Search for the cell housing the specified text and yield its [x, y] center coordinate. 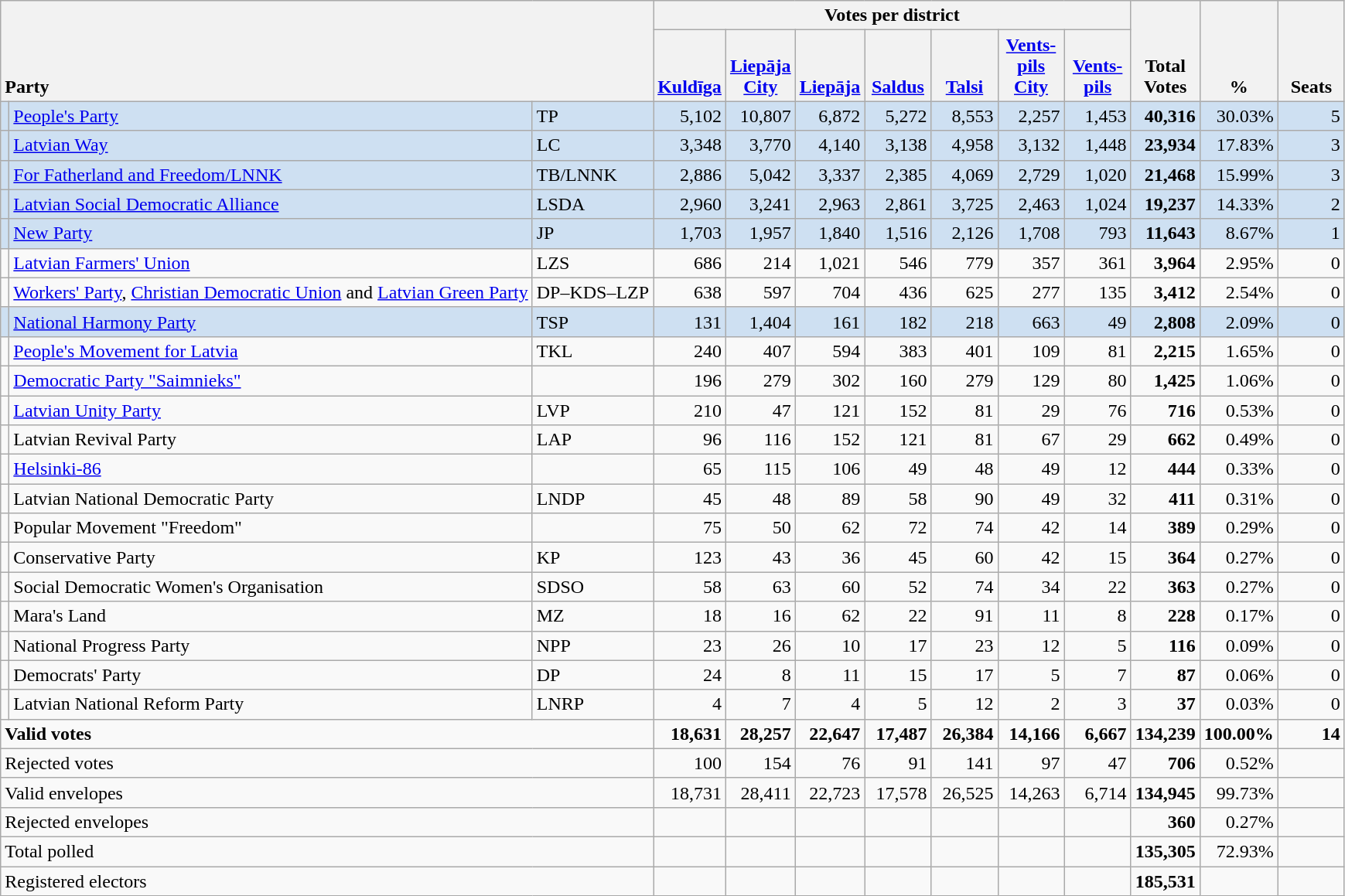
185,531 [1165, 881]
LVP [592, 411]
26 [760, 646]
DP [592, 675]
Latvian Social Democratic Alliance [271, 204]
131 [690, 322]
72 [898, 528]
4,958 [964, 145]
8,553 [964, 116]
2.95% [1239, 263]
TKL [592, 351]
1,703 [690, 233]
Liepāja [830, 66]
363 [1165, 587]
10 [830, 646]
28,257 [760, 734]
Vents- pils [1098, 66]
Party [327, 51]
2,126 [964, 233]
2,215 [1165, 351]
19,237 [1165, 204]
0.09% [1239, 646]
Seats [1311, 51]
Conservative Party [271, 557]
161 [830, 322]
TSP [592, 322]
Liepāja City [760, 66]
75 [690, 528]
302 [830, 380]
TB/LNNK [592, 175]
360 [1165, 822]
Latvian Unity Party [271, 411]
14,263 [1031, 792]
KP [592, 557]
26,384 [964, 734]
LNRP [592, 704]
228 [1165, 616]
3,241 [760, 204]
2.09% [1239, 322]
0.29% [1239, 528]
3,770 [760, 145]
0.17% [1239, 616]
5,102 [690, 116]
115 [760, 469]
357 [1031, 263]
141 [964, 763]
160 [898, 380]
89 [830, 499]
3,138 [898, 145]
Mara's Land [271, 616]
Valid envelopes [327, 792]
LNDP [592, 499]
22,647 [830, 734]
72.93% [1239, 851]
389 [1165, 528]
30.03% [1239, 116]
1,516 [898, 233]
LSDA [592, 204]
99.73% [1239, 792]
18,731 [690, 792]
2,886 [690, 175]
135 [1098, 292]
109 [1031, 351]
New Party [271, 233]
2,960 [690, 204]
90 [964, 499]
MZ [592, 616]
23,934 [1165, 145]
361 [1098, 263]
Latvian Revival Party [271, 440]
34 [1031, 587]
1,020 [1098, 175]
Total polled [327, 851]
411 [1165, 499]
67 [1031, 440]
43 [760, 557]
Helsinki-86 [271, 469]
444 [1165, 469]
Latvian Way [271, 145]
1.65% [1239, 351]
597 [760, 292]
1,024 [1098, 204]
240 [690, 351]
106 [830, 469]
% [1239, 51]
4,140 [830, 145]
0.52% [1239, 763]
214 [760, 263]
134,945 [1165, 792]
638 [690, 292]
Popular Movement "Freedom" [271, 528]
28,411 [760, 792]
Rejected votes [327, 763]
2,861 [898, 204]
52 [898, 587]
1.06% [1239, 380]
407 [760, 351]
129 [1031, 380]
625 [964, 292]
Democratic Party "Saimnieks" [271, 380]
662 [1165, 440]
32 [1098, 499]
Workers' Party, Christian Democratic Union and Latvian Green Party [271, 292]
65 [690, 469]
Valid votes [327, 734]
134,239 [1165, 734]
1,425 [1165, 380]
100 [690, 763]
15.99% [1239, 175]
594 [830, 351]
686 [690, 263]
Saldus [898, 66]
Rejected envelopes [327, 822]
22,723 [830, 792]
JP [592, 233]
3,348 [690, 145]
SDSO [592, 587]
1,840 [830, 233]
546 [898, 263]
80 [1098, 380]
123 [690, 557]
50 [760, 528]
LC [592, 145]
663 [1031, 322]
Registered electors [327, 881]
2,808 [1165, 322]
793 [1098, 233]
0.31% [1239, 499]
277 [1031, 292]
24 [690, 675]
100.00% [1239, 734]
0.33% [1239, 469]
18,631 [690, 734]
2,463 [1031, 204]
3,132 [1031, 145]
0.53% [1239, 411]
National Progress Party [271, 646]
2,729 [1031, 175]
14.33% [1239, 204]
3,964 [1165, 263]
154 [760, 763]
8.67% [1239, 233]
1,453 [1098, 116]
779 [964, 263]
6,872 [830, 116]
Total Votes [1165, 51]
182 [898, 322]
5,042 [760, 175]
21,468 [1165, 175]
2,963 [830, 204]
135,305 [1165, 851]
4,069 [964, 175]
People's Movement for Latvia [271, 351]
10,807 [760, 116]
210 [690, 411]
5,272 [898, 116]
Social Democratic Women's Organisation [271, 587]
11,643 [1165, 233]
Democrats' Party [271, 675]
97 [1031, 763]
Votes per district [893, 15]
706 [1165, 763]
DP–KDS–LZP [592, 292]
0.49% [1239, 440]
LZS [592, 263]
Talsi [964, 66]
1 [1311, 233]
16 [760, 616]
383 [898, 351]
17,578 [898, 792]
401 [964, 351]
26,525 [964, 792]
3,337 [830, 175]
6,667 [1098, 734]
Vents- pils City [1031, 66]
37 [1165, 704]
2.54% [1239, 292]
NPP [592, 646]
Kuldīga [690, 66]
0.06% [1239, 675]
364 [1165, 557]
TP [592, 116]
18 [690, 616]
People's Party [271, 116]
716 [1165, 411]
3,725 [964, 204]
1,708 [1031, 233]
17.83% [1239, 145]
1,021 [830, 263]
436 [898, 292]
17,487 [898, 734]
704 [830, 292]
63 [760, 587]
1,448 [1098, 145]
40,316 [1165, 116]
1,957 [760, 233]
National Harmony Party [271, 322]
Latvian Farmers' Union [271, 263]
36 [830, 557]
87 [1165, 675]
Latvian National Reform Party [271, 704]
14,166 [1031, 734]
218 [964, 322]
6,714 [1098, 792]
2,385 [898, 175]
LAP [592, 440]
2,257 [1031, 116]
0.03% [1239, 704]
For Fatherland and Freedom/LNNK [271, 175]
Latvian National Democratic Party [271, 499]
1,404 [760, 322]
3,412 [1165, 292]
196 [690, 380]
96 [690, 440]
